Pinpoint the cell where the given text exists, returning its (X, Y) midpoint coordinate. 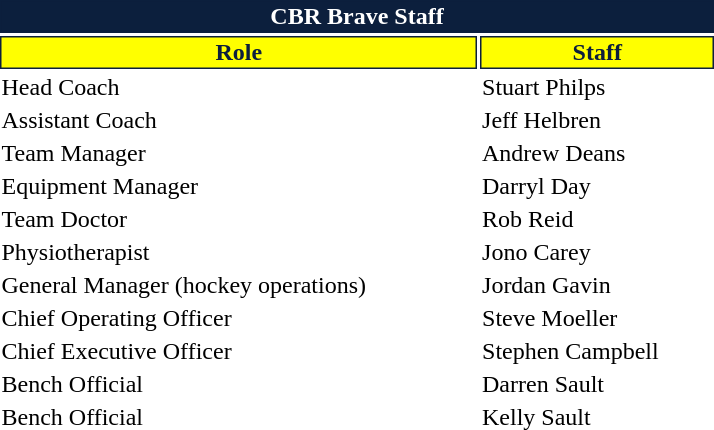
Physiotherapist (239, 252)
Jordan Gavin (598, 285)
General Manager (hockey operations) (239, 285)
Bench Official (239, 384)
Stephen Campbell (598, 351)
Jono Carey (598, 252)
Team Doctor (239, 219)
Team Manager (239, 153)
Equipment Manager (239, 186)
Darryl Day (598, 186)
Andrew Deans (598, 153)
Staff (598, 52)
Steve Moeller (598, 318)
Assistant Coach (239, 120)
Rob Reid (598, 219)
Head Coach (239, 87)
CBR Brave Staff (357, 16)
Darren Sault (598, 384)
Role (239, 52)
Stuart Philps (598, 87)
Jeff Helbren (598, 120)
Chief Executive Officer (239, 351)
Chief Operating Officer (239, 318)
